Provide the (X, Y) coordinate of the cell's center where the given text is located.  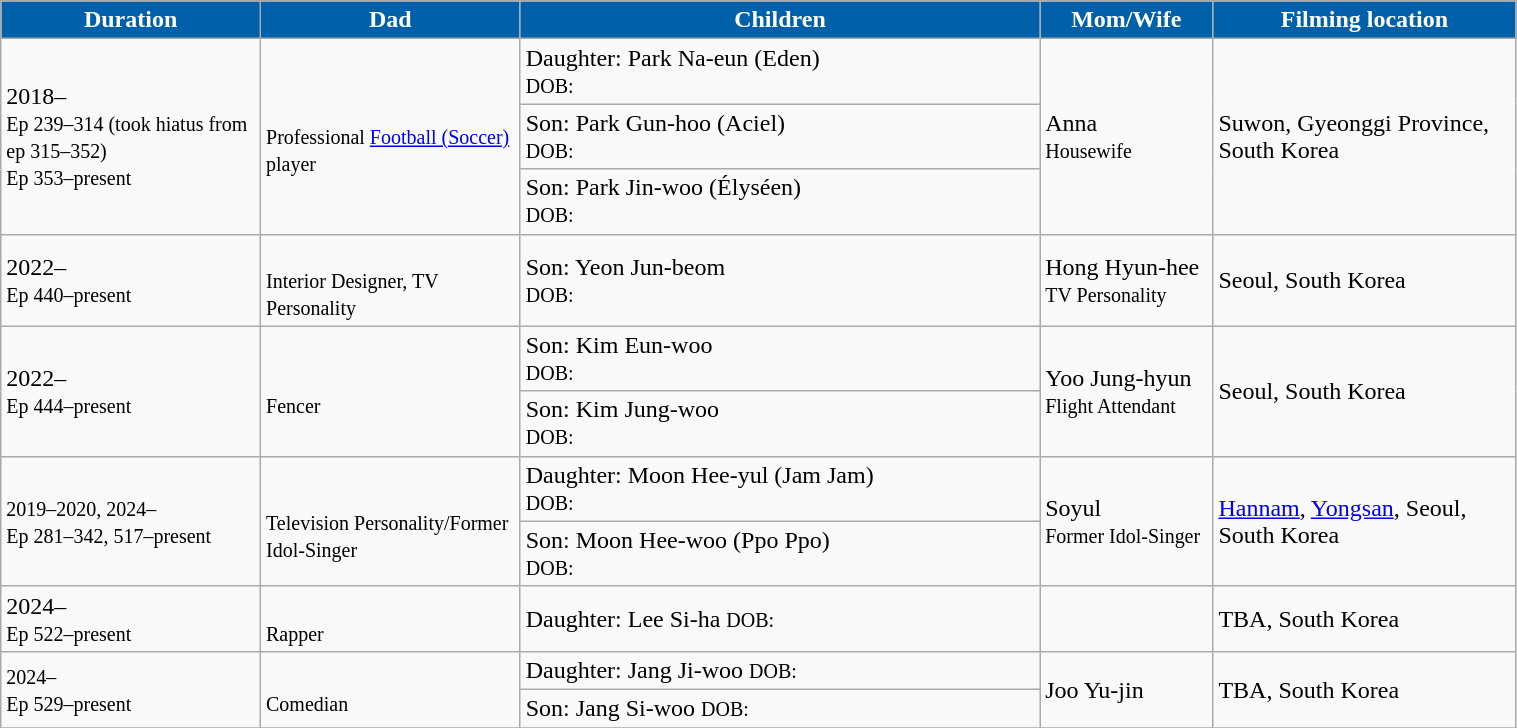
Son: Kim Jung-wooDOB: (780, 424)
Yoo Jung-hyunFlight Attendant (1126, 391)
Suwon, Gyeonggi Province, South Korea (1364, 136)
Children (780, 20)
Son: Moon Hee-woo (Ppo Ppo) DOB: (780, 554)
Interior Designer, TV Personality (390, 280)
Dad (390, 20)
Son: Park Gun-hoo (Aciel)DOB: (780, 136)
Filming location (1364, 20)
Son: Jang Si-woo DOB: (780, 708)
Television Personality/Former Idol-Singer (390, 521)
Daughter: Park Na-eun (Eden) DOB: (780, 72)
Mom/Wife (1126, 20)
Duration (131, 20)
Rapper (390, 618)
Son: Kim Eun-wooDOB: (780, 358)
AnnaHousewife (1126, 136)
Hong Hyun-heeTV Personality (1126, 280)
Daughter: Lee Si-ha DOB: (780, 618)
2018–Ep 239–314 (took hiatus from ep 315–352)Ep 353–present (131, 136)
Joo Yu-jin (1126, 689)
Daughter: Jang Ji-woo DOB: (780, 670)
Professional Football (Soccer) player (390, 136)
Son: Park Jin-woo (Élyséen)DOB: (780, 202)
Daughter: Moon Hee-yul (Jam Jam) DOB: (780, 488)
2019–2020, 2024–Ep 281–342, 517–present (131, 521)
Soyul Former Idol-Singer (1126, 521)
2022– Ep 440–present (131, 280)
2024–Ep 529–present (131, 689)
Son: Yeon Jun-beom DOB: (780, 280)
Comedian (390, 689)
2022– Ep 444–present (131, 391)
Fencer (390, 391)
2024– Ep 522–present (131, 618)
Hannam, Yongsan, Seoul, South Korea (1364, 521)
